Capture the cell that displays the provided text and extract its (x, y) central coordinate. 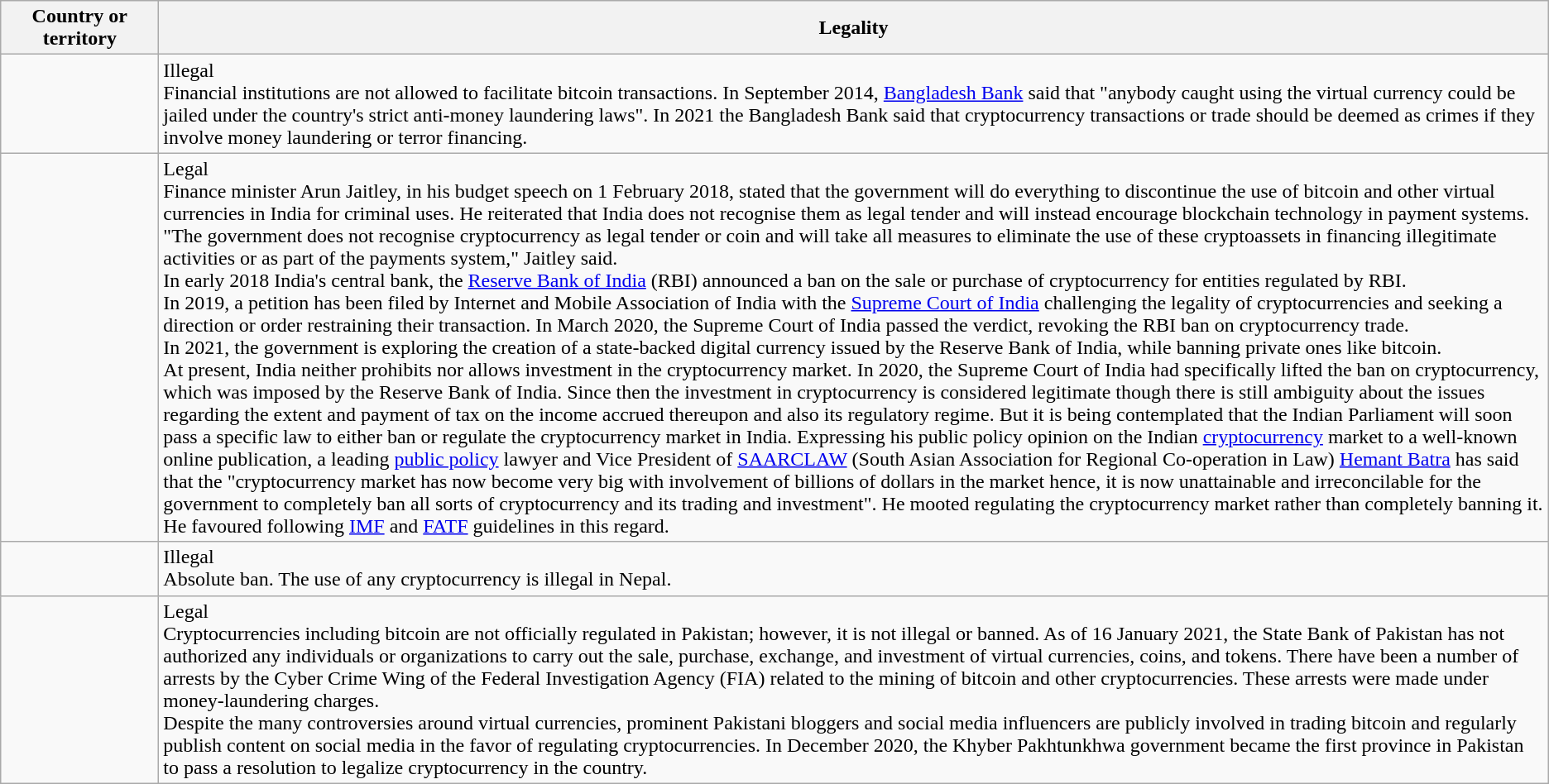
Legality (854, 28)
Country or territory (79, 28)
IllegalAbsolute ban. The use of any cryptocurrency is illegal in Nepal. (854, 569)
